Return [x, y] of the center of cell containing provided text 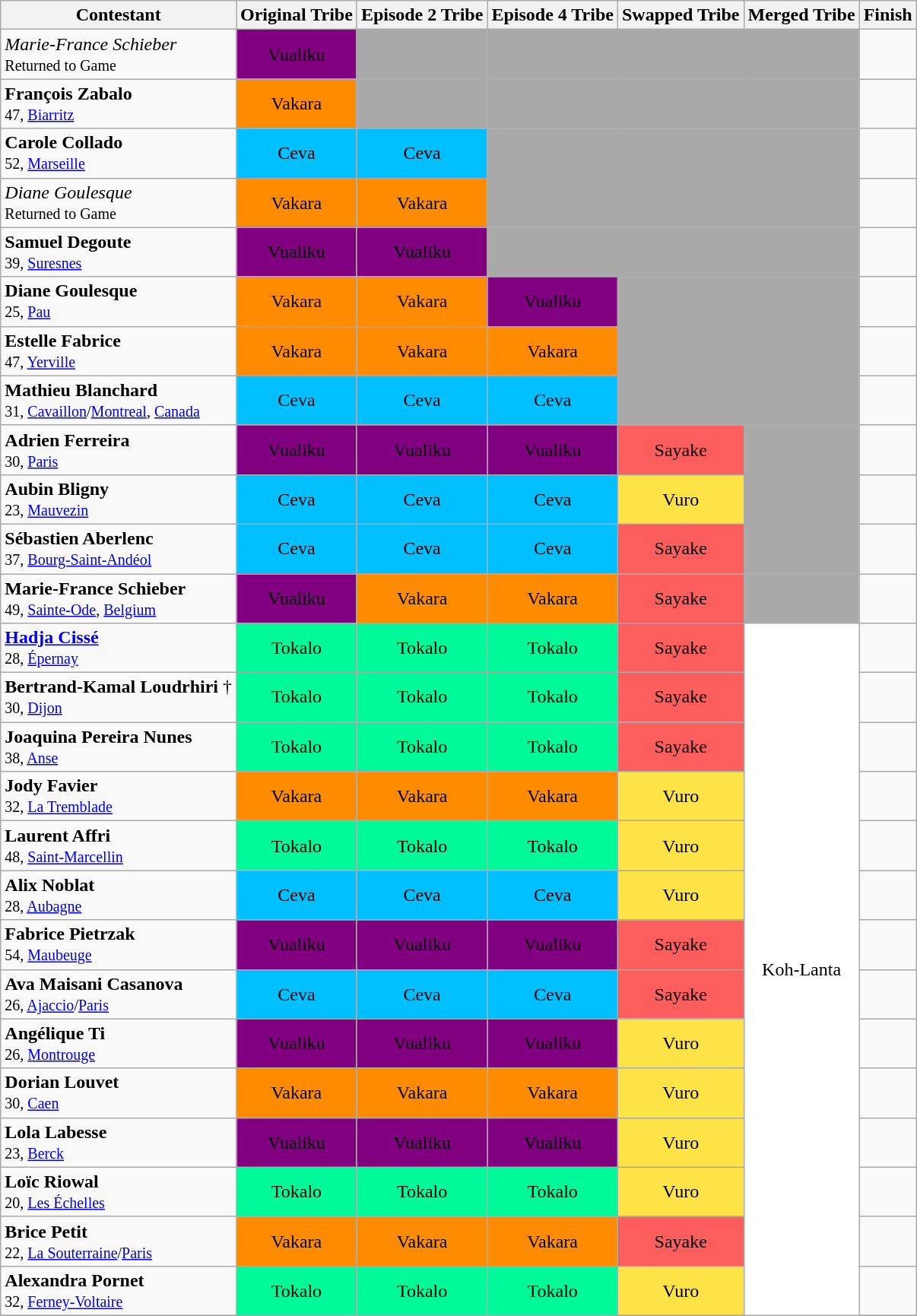
Fabrice Pietrzak54, Maubeuge [119, 944]
Bertrand-Kamal Loudrhiri †30, Dijon [119, 698]
Episode 4 Tribe [553, 15]
Lola Labesse23, Berck [119, 1142]
Episode 2 Tribe [422, 15]
Samuel Degoute39, Suresnes [119, 252]
Brice Petit22, La Souterraine/Paris [119, 1241]
Aubin Bligny23, Mauvezin [119, 499]
Alix Noblat28, Aubagne [119, 896]
Alexandra Pornet32, Ferney-Voltaire [119, 1291]
Merged Tribe [801, 15]
Angélique Ti26, Montrouge [119, 1043]
Ava Maisani Casanova26, Ajaccio/Paris [119, 994]
Diane Goulesque25, Pau [119, 301]
Hadja Cissé28, Épernay [119, 648]
Marie-France Schieber49, Sainte-Ode, Belgium [119, 598]
Swapped Tribe [681, 15]
Marie-France SchieberReturned to Game [119, 55]
Finish [888, 15]
Jody Favier32, La Tremblade [119, 797]
Loïc Riowal20, Les Échelles [119, 1192]
Laurent Affri48, Saint-Marcellin [119, 845]
Contestant [119, 15]
Joaquina Pereira Nunes38, Anse [119, 747]
Original Tribe [297, 15]
Dorian Louvet30, Caen [119, 1093]
Carole Collado52, Marseille [119, 154]
Sébastien Aberlenc37, Bourg-Saint-Andéol [119, 549]
François Zabalo47, Biarritz [119, 103]
Koh-Lanta [801, 970]
Adrien Ferreira30, Paris [119, 450]
Mathieu Blanchard31, Cavaillon/Montreal, Canada [119, 400]
Diane GoulesqueReturned to Game [119, 202]
Estelle Fabrice47, Yerville [119, 351]
